Return [X, Y] of the center of cell containing provided text 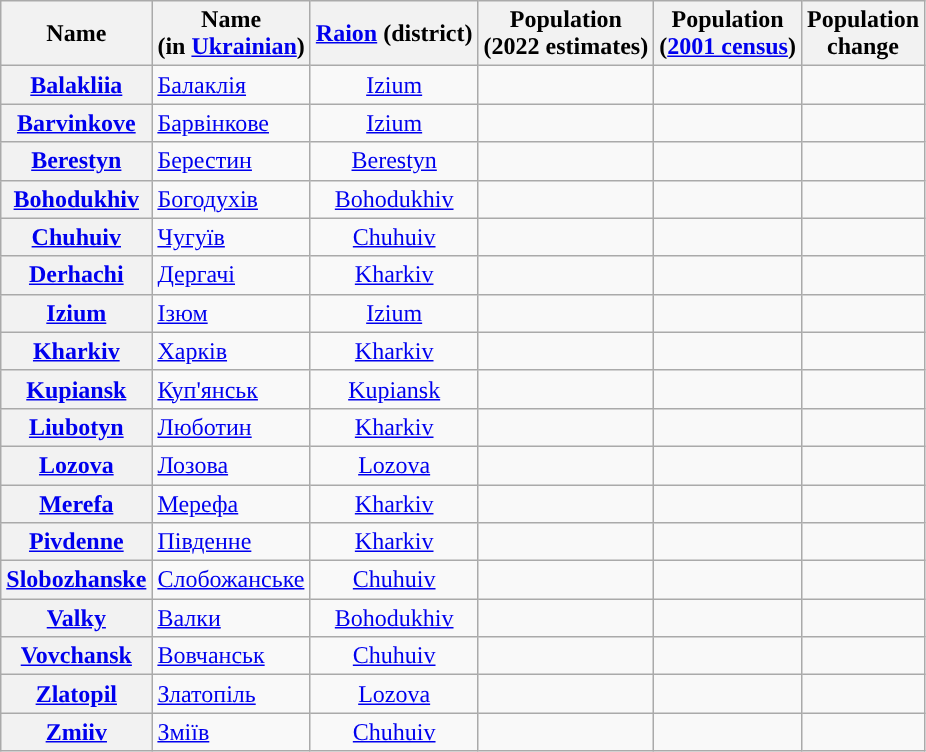
Балаклія [231, 85]
Слобожанське [231, 580]
Vovchansk [76, 656]
Валки [231, 618]
Zmiiv [76, 732]
Slobozhanske [76, 580]
Balakliia [76, 85]
Південне [231, 542]
Populationchange [862, 34]
Вовчанськ [231, 656]
Богодухів [231, 199]
Valky [76, 618]
Raion (district) [394, 34]
Ізюм [231, 313]
Чугуїв [231, 237]
Куп'янськ [231, 389]
Name [76, 34]
Name(in Ukrainian) [231, 34]
Мерефа [231, 503]
Барвінкове [231, 123]
Берестин [231, 161]
Люботин [231, 427]
Златопіль [231, 694]
Лозова [231, 465]
Population(2022 estimates) [566, 34]
Liubotyn [76, 427]
Pivdenne [76, 542]
Zlatopil [76, 694]
Population(2001 census) [728, 34]
Barvinkove [76, 123]
Дергачі [231, 275]
Харків [231, 351]
Merefa [76, 503]
Derhachi [76, 275]
Зміїв [231, 732]
